Scan for the cell matching the given text and deliver its [X, Y] coordinate at center. 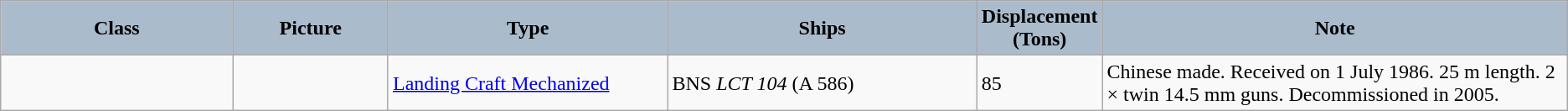
85 [1039, 82]
Chinese made. Received on 1 July 1986. 25 m length. 2 × twin 14.5 mm guns. Decommissioned in 2005. [1335, 82]
Displacement (Tons) [1039, 29]
Ships [823, 29]
Type [528, 29]
Note [1335, 29]
Picture [310, 29]
Landing Craft Mechanized [528, 82]
BNS LCT 104 (A 586) [823, 82]
Class [117, 29]
